Return [X, Y] of the center of cell containing provided text 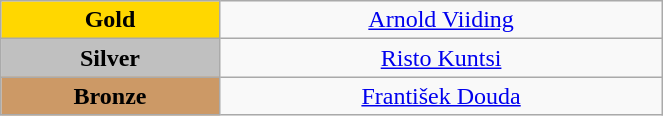
Bronze [110, 96]
Risto Kuntsi [441, 58]
Gold [110, 20]
František Douda [441, 96]
Silver [110, 58]
Arnold Viiding [441, 20]
